Locate the cell with the specified text and output its [X, Y] center coordinate. 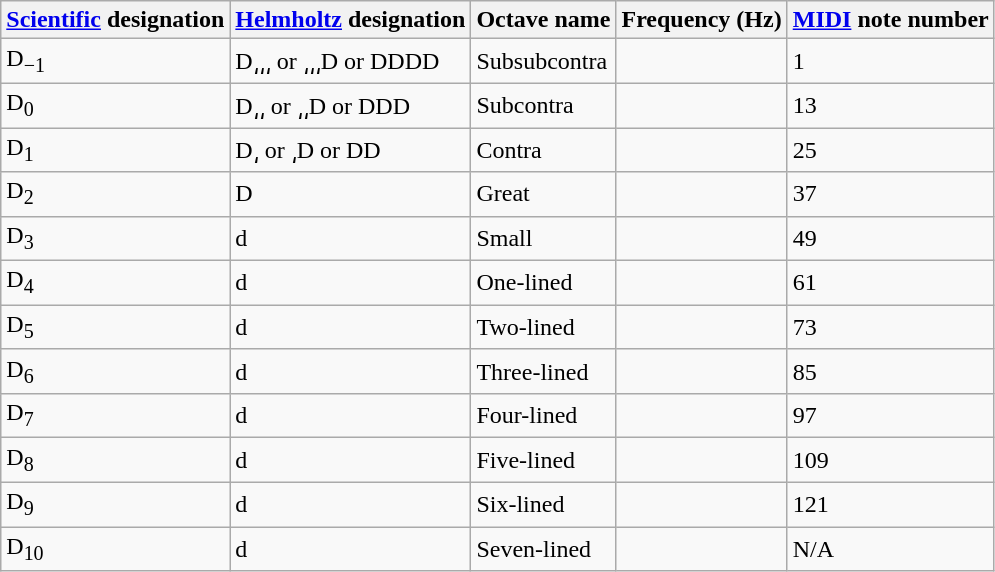
D͵͵͵ or ͵͵͵D or DDDD [350, 61]
D͵͵ or ͵͵D or DDD [350, 105]
D5 [116, 327]
Small [544, 238]
D1 [116, 150]
D6 [116, 371]
121 [890, 504]
Three-lined [544, 371]
97 [890, 416]
D−1 [116, 61]
N/A [890, 549]
Octave name [544, 20]
D2 [116, 194]
61 [890, 283]
Four-lined [544, 416]
Helmholtz designation [350, 20]
85 [890, 371]
MIDI note number [890, 20]
D [350, 194]
13 [890, 105]
1 [890, 61]
49 [890, 238]
D10 [116, 549]
Contra [544, 150]
Great [544, 194]
109 [890, 460]
D0 [116, 105]
D9 [116, 504]
Seven-lined [544, 549]
Six-lined [544, 504]
D4 [116, 283]
73 [890, 327]
Subsubcontra [544, 61]
Two-lined [544, 327]
D3 [116, 238]
D͵ or ͵D or DD [350, 150]
D7 [116, 416]
25 [890, 150]
D8 [116, 460]
One-lined [544, 283]
Scientific designation [116, 20]
Subcontra [544, 105]
Five-lined [544, 460]
37 [890, 194]
Frequency (Hz) [702, 20]
